Locate the cell with the specified text and output its [X, Y] center coordinate. 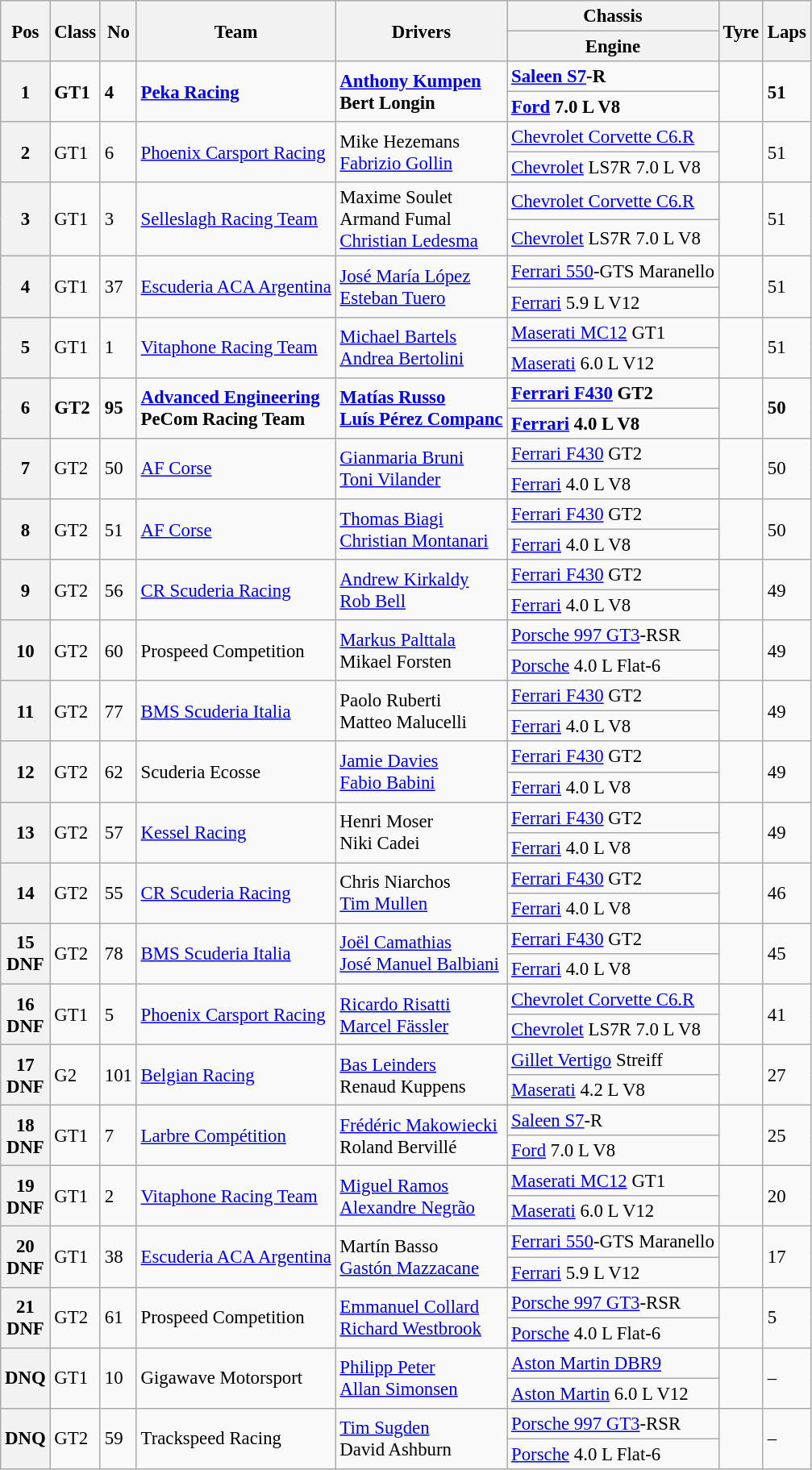
Trackspeed Racing [235, 1439]
Gianmaria Bruni Toni Vilander [421, 469]
Anthony Kumpen Bert Longin [421, 92]
17DNF [26, 1076]
Emmanuel Collard Richard Westbrook [421, 1318]
11 [26, 711]
57 [118, 832]
77 [118, 711]
16DNF [26, 1014]
No [118, 31]
Joël Camathias José Manuel Balbiani [421, 953]
101 [118, 1076]
Markus Palttala Mikael Forsten [421, 650]
Chassis [613, 16]
55 [118, 893]
José María López Esteban Tuero [421, 287]
Team [235, 31]
Larbre Compétition [235, 1135]
20DNF [26, 1256]
Andrew Kirkaldy Rob Bell [421, 590]
61 [118, 1318]
Laps [787, 31]
15DNF [26, 953]
Aston Martin DBR9 [613, 1363]
78 [118, 953]
Ricardo Risatti Marcel Fässler [421, 1014]
Martín Basso Gastón Mazzacane [421, 1256]
Belgian Racing [235, 1076]
Maserati 4.2 L V8 [613, 1090]
Drivers [421, 31]
45 [787, 953]
19DNF [26, 1197]
Advanced Engineering PeCom Racing Team [235, 408]
60 [118, 650]
62 [118, 772]
Michael Bartels Andrea Bertolini [421, 347]
Jamie Davies Fabio Babini [421, 772]
14 [26, 893]
17 [787, 1256]
Henri Moser Niki Cadei [421, 832]
27 [787, 1076]
G2 [76, 1076]
Class [76, 31]
Matías Russo Luís Pérez Companc [421, 408]
Frédéric Makowiecki Roland Bervillé [421, 1135]
Kessel Racing [235, 832]
Selleslagh Racing Team [235, 219]
Mike Hezemans Fabrizio Gollin [421, 152]
8 [26, 529]
9 [26, 590]
20 [787, 1197]
Engine [613, 47]
Miguel Ramos Alexandre Negrão [421, 1197]
13 [26, 832]
Peka Racing [235, 92]
Thomas Biagi Christian Montanari [421, 529]
Gillet Vertigo Streiff [613, 1060]
Paolo Ruberti Matteo Malucelli [421, 711]
Philipp Peter Allan Simonsen [421, 1377]
Aston Martin 6.0 L V12 [613, 1393]
59 [118, 1439]
37 [118, 287]
56 [118, 590]
Pos [26, 31]
Bas Leinders Renaud Kuppens [421, 1076]
Scuderia Ecosse [235, 772]
Tim Sugden David Ashburn [421, 1439]
12 [26, 772]
38 [118, 1256]
95 [118, 408]
Chris Niarchos Tim Mullen [421, 893]
Maxime Soulet Armand Fumal Christian Ledesma [421, 219]
46 [787, 893]
Gigawave Motorsport [235, 1377]
41 [787, 1014]
25 [787, 1135]
Tyre [740, 31]
18DNF [26, 1135]
21DNF [26, 1318]
